Determine the [x, y] coordinate at the center of the cell enclosing the given text.  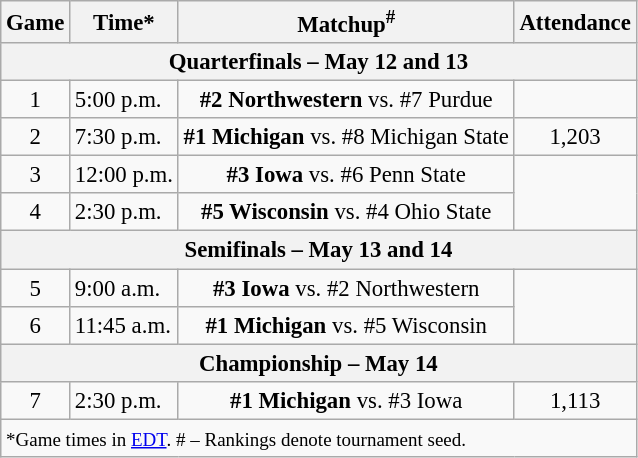
#3 Iowa vs. #2 Northwestern [346, 288]
7 [36, 400]
#5 Wisconsin vs. #4 Ohio State [346, 213]
7:30 p.m. [124, 137]
5 [36, 288]
9:00 a.m. [124, 288]
5:00 p.m. [124, 100]
Matchup# [346, 22]
1,113 [575, 400]
2 [36, 137]
12:00 p.m. [124, 175]
Quarterfinals – May 12 and 13 [318, 62]
Attendance [575, 22]
*Game times in EDT. # – Rankings denote tournament seed. [318, 438]
#1 Michigan vs. #3 Iowa [346, 400]
1,203 [575, 137]
#3 Iowa vs. #6 Penn State [346, 175]
6 [36, 325]
Championship – May 14 [318, 363]
3 [36, 175]
Time* [124, 22]
#1 Michigan vs. #8 Michigan State [346, 137]
Game [36, 22]
4 [36, 213]
Semifinals – May 13 and 14 [318, 250]
#2 Northwestern vs. #7 Purdue [346, 100]
11:45 a.m. [124, 325]
1 [36, 100]
#1 Michigan vs. #5 Wisconsin [346, 325]
